Find where the given text appears and provide that cell's center as (X, Y) coordinate. 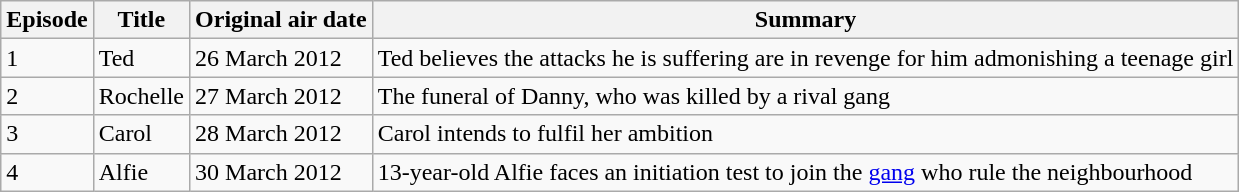
4 (47, 172)
2 (47, 96)
27 March 2012 (282, 96)
1 (47, 58)
The funeral of Danny, who was killed by a rival gang (806, 96)
Title (141, 20)
Ted (141, 58)
Summary (806, 20)
Episode (47, 20)
Rochelle (141, 96)
Carol intends to fulfil her ambition (806, 134)
28 March 2012 (282, 134)
30 March 2012 (282, 172)
Carol (141, 134)
13-year-old Alfie faces an initiation test to join the gang who rule the neighbourhood (806, 172)
Alfie (141, 172)
Original air date (282, 20)
26 March 2012 (282, 58)
Ted believes the attacks he is suffering are in revenge for him admonishing a teenage girl (806, 58)
3 (47, 134)
